Capture the cell that displays the provided text and extract its [X, Y] central coordinate. 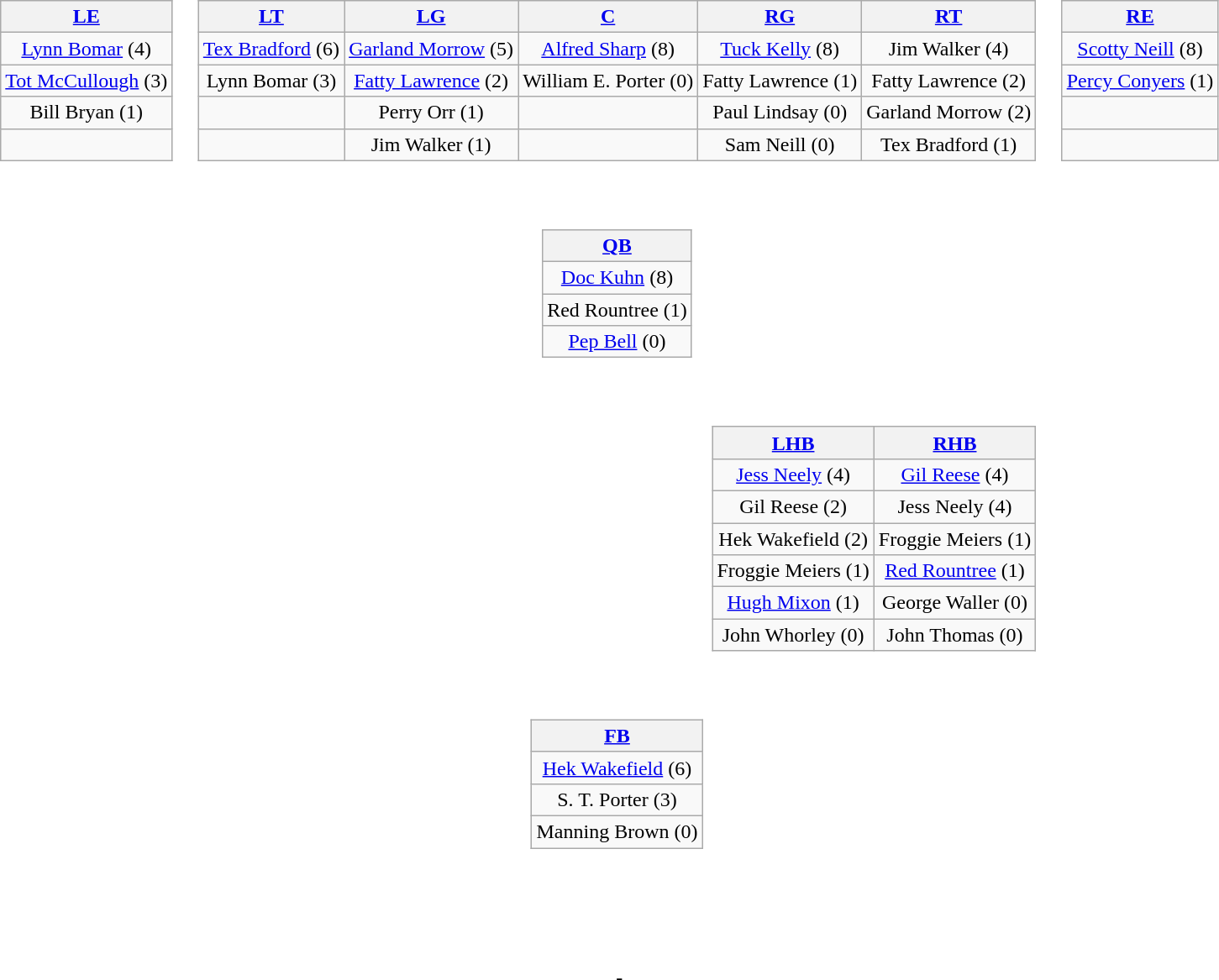
Doc Kuhn (8) [617, 278]
John Whorley (0) [793, 635]
Lynn Bomar (4) [87, 49]
S. T. Porter (3) [617, 799]
John Thomas (0) [954, 635]
FB [617, 736]
Sam Neill (0) [780, 144]
Hek Wakefield (2) [793, 538]
Jim Walker (1) [432, 144]
RT [949, 17]
William E. Porter (0) [608, 81]
LE [87, 17]
FB Hek Wakefield (6) S. T. Porter (3) Manning Brown (0) [627, 773]
George Waller (0) [954, 603]
Garland Morrow (5) [432, 49]
Perry Orr (1) [432, 113]
Gil Reese (2) [793, 506]
QB [617, 246]
C [608, 17]
Bill Bryan (1) [87, 113]
Hugh Mixon (1) [793, 603]
Tot McCullough (3) [87, 81]
LHB [793, 443]
Hek Wakefield (6) [617, 768]
Manning Brown (0) [617, 831]
Jim Walker (4) [949, 49]
QB Doc Kuhn (8) Red Rountree (1) Pep Bell (0) [627, 282]
Tex Bradford (6) [271, 49]
Alfred Sharp (8) [608, 49]
LG [432, 17]
Scotty Neill (8) [1140, 49]
Gil Reese (4) [954, 474]
RE [1140, 17]
RHB [954, 443]
Lynn Bomar (3) [271, 81]
Tuck Kelly (8) [780, 49]
Paul Lindsay (0) [780, 113]
RG [780, 17]
Pep Bell (0) [617, 342]
Garland Morrow (2) [949, 113]
Tex Bradford (1) [949, 144]
LT [271, 17]
Fatty Lawrence (1) [780, 81]
Percy Conyers (1) [1140, 81]
